Return [X, Y] of the center of cell containing provided text 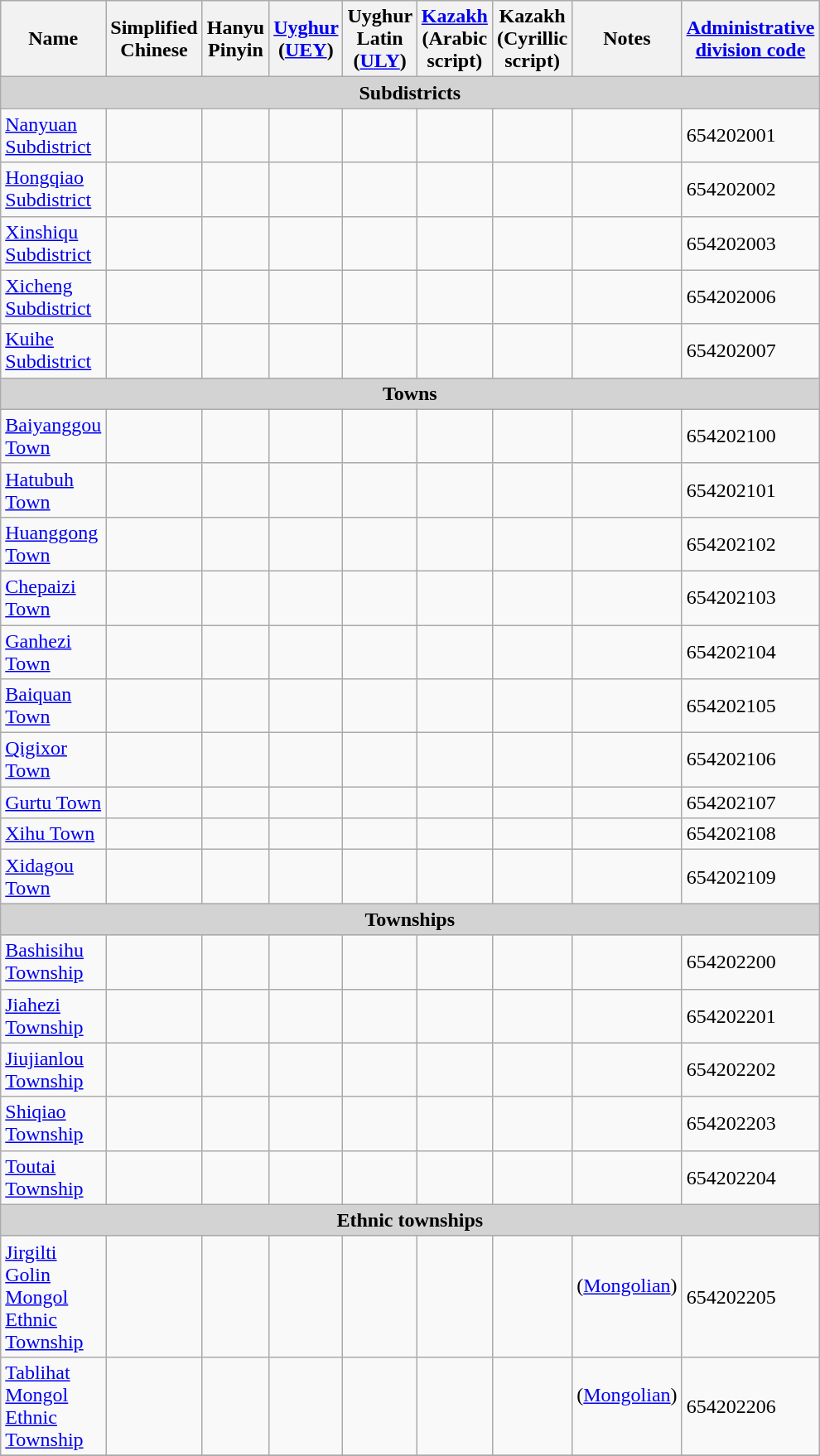
Huanggong Town [53, 543]
Hatubuh Town [53, 490]
Baiquan Town [53, 706]
Xidagou Town [53, 876]
654202100 [750, 436]
654202006 [750, 297]
654202106 [750, 760]
654202109 [750, 876]
Uyghur (UEY) [306, 39]
Baiyanggou Town [53, 436]
654202205 [750, 1296]
Xicheng Subdistrict [53, 297]
654202003 [750, 243]
Kuihe Subdistrict [53, 351]
Kazakh (Cyrillic script) [532, 39]
654202002 [750, 189]
Administrative division code [750, 39]
Bashisihu Township [53, 962]
Chepaizi Town [53, 598]
654202108 [750, 834]
Name [53, 39]
Townships [410, 919]
654202200 [750, 962]
654202101 [750, 490]
Xinshiqu Subdistrict [53, 243]
654202201 [750, 1015]
Notes [627, 39]
654202105 [750, 706]
654202103 [750, 598]
654202204 [750, 1178]
Shiqiao Township [53, 1123]
654202202 [750, 1070]
654202102 [750, 543]
654202007 [750, 351]
Subdistricts [410, 93]
Towns [410, 393]
654202107 [750, 803]
Toutai Township [53, 1178]
Uyghur Latin (ULY) [379, 39]
Jiahezi Township [53, 1015]
Tablihat Mongol Ethnic Township [53, 1406]
Kazakh (Arabic script) [454, 39]
654202206 [750, 1406]
654202203 [750, 1123]
Hongqiao Subdistrict [53, 189]
Gurtu Town [53, 803]
Nanyuan Subdistrict [53, 136]
Hanyu Pinyin [235, 39]
Ganhezi Town [53, 651]
Jirgilti Golin Mongol Ethnic Township [53, 1296]
Simplified Chinese [154, 39]
Qigixor Town [53, 760]
654202001 [750, 136]
Jiujianlou Township [53, 1070]
Ethnic townships [410, 1220]
Xihu Town [53, 834]
654202104 [750, 651]
